Determine the (x, y) coordinate at the center of the cell enclosing the given text.  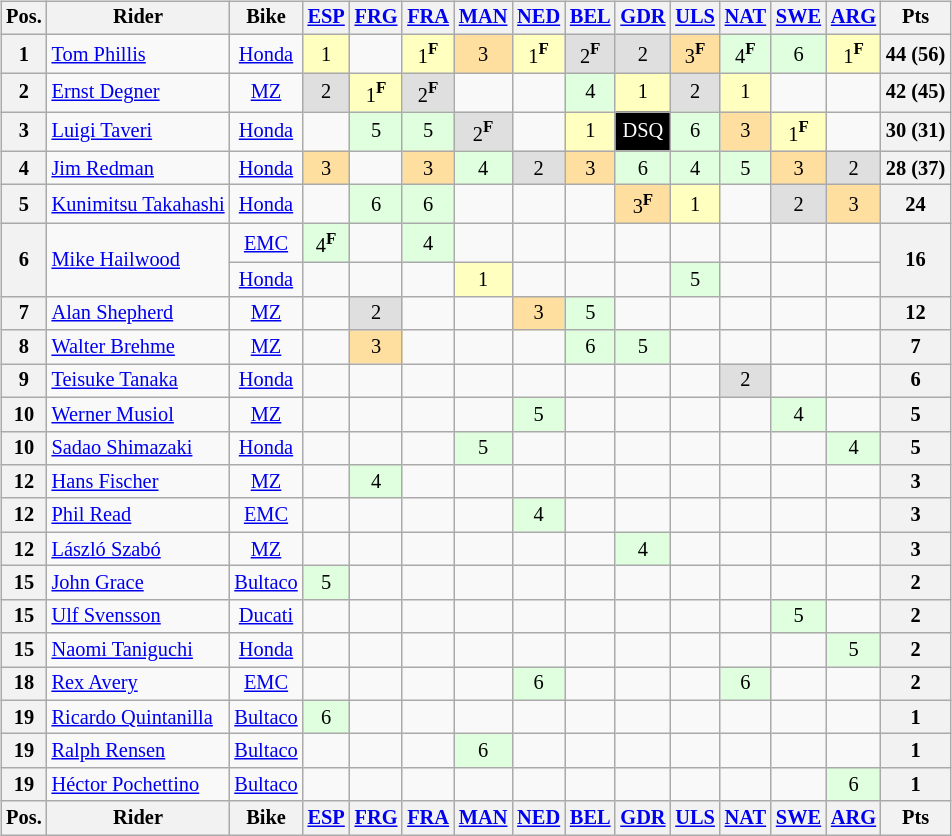
Tom Phillis (138, 54)
Hans Fischer (138, 482)
DSQ (642, 132)
9 (24, 381)
16 (916, 260)
18 (24, 684)
Héctor Pochettino (138, 785)
Jim Redman (138, 168)
42 (45) (916, 92)
László Szabó (138, 549)
Naomi Taniguchi (138, 650)
Werner Musiol (138, 414)
28 (37) (916, 168)
Ernst Degner (138, 92)
Ducati (266, 616)
Kunimitsu Takahashi (138, 204)
Ulf Svensson (138, 616)
Mike Hailwood (138, 260)
Sadao Shimazaki (138, 448)
Ralph Rensen (138, 751)
Walter Brehme (138, 347)
Teisuke Tanaka (138, 381)
Luigi Taveri (138, 132)
Ricardo Quintanilla (138, 717)
30 (31) (916, 132)
24 (916, 204)
44 (56) (916, 54)
Alan Shepherd (138, 313)
Phil Read (138, 515)
Rex Avery (138, 684)
8 (24, 347)
John Grace (138, 583)
